Identify which cell holds the provided text, then report its (X, Y) central coordinate. 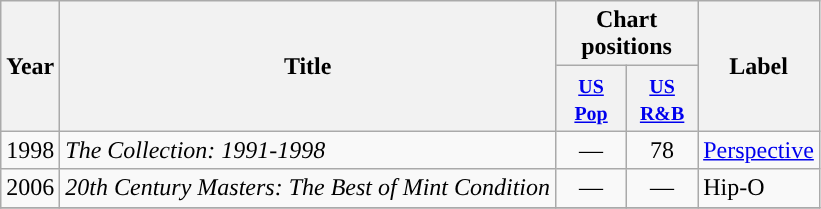
Year (30, 66)
Chart positions (627, 34)
2006 (30, 188)
Perspective (759, 150)
20th Century Masters: The Best of Mint Condition (308, 188)
US Pop (592, 98)
US R&B (662, 98)
1998 (30, 150)
78 (662, 150)
Title (308, 66)
The Collection: 1991-1998 (308, 150)
Hip-O (759, 188)
Label (759, 66)
